Capture the cell that displays the provided text and extract its (X, Y) central coordinate. 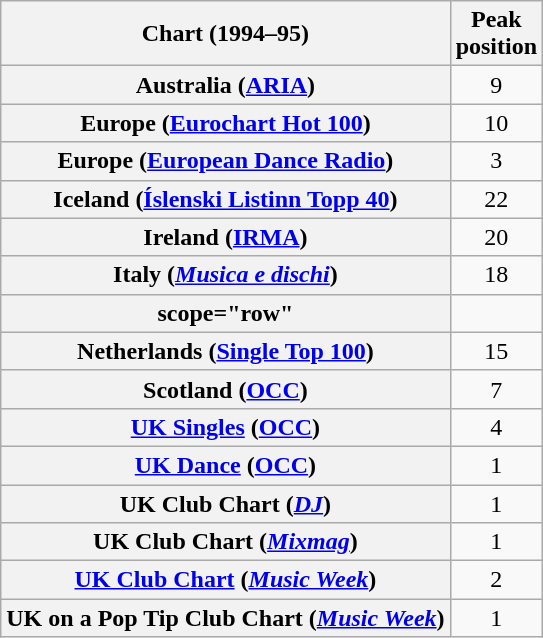
Europe (Eurochart Hot 100) (226, 123)
Scotland (OCC) (226, 389)
UK Club Chart (Music Week) (226, 580)
4 (496, 427)
15 (496, 351)
Iceland (Íslenski Listinn Topp 40) (226, 199)
10 (496, 123)
UK Club Chart (DJ) (226, 503)
22 (496, 199)
Chart (1994–95) (226, 34)
UK Singles (OCC) (226, 427)
7 (496, 389)
9 (496, 85)
Europe (European Dance Radio) (226, 161)
UK Club Chart (Mixmag) (226, 542)
3 (496, 161)
20 (496, 237)
Netherlands (Single Top 100) (226, 351)
UK on a Pop Tip Club Chart (Music Week) (226, 618)
18 (496, 275)
Ireland (IRMA) (226, 237)
Australia (ARIA) (226, 85)
scope="row" (226, 313)
2 (496, 580)
Peakposition (496, 34)
UK Dance (OCC) (226, 465)
Italy (Musica e dischi) (226, 275)
